Scan for the cell matching the given text and deliver its [x, y] coordinate at center. 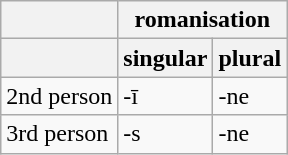
2nd person [60, 96]
singular [166, 58]
-ī [166, 96]
plural [250, 58]
-s [166, 134]
3rd person [60, 134]
romanisation [202, 20]
